Scan for the cell matching the given text and deliver its [X, Y] coordinate at center. 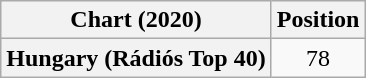
Position [318, 20]
Hungary (Rádiós Top 40) [136, 58]
78 [318, 58]
Chart (2020) [136, 20]
